Identify which cell holds the provided text, then report its [X, Y] central coordinate. 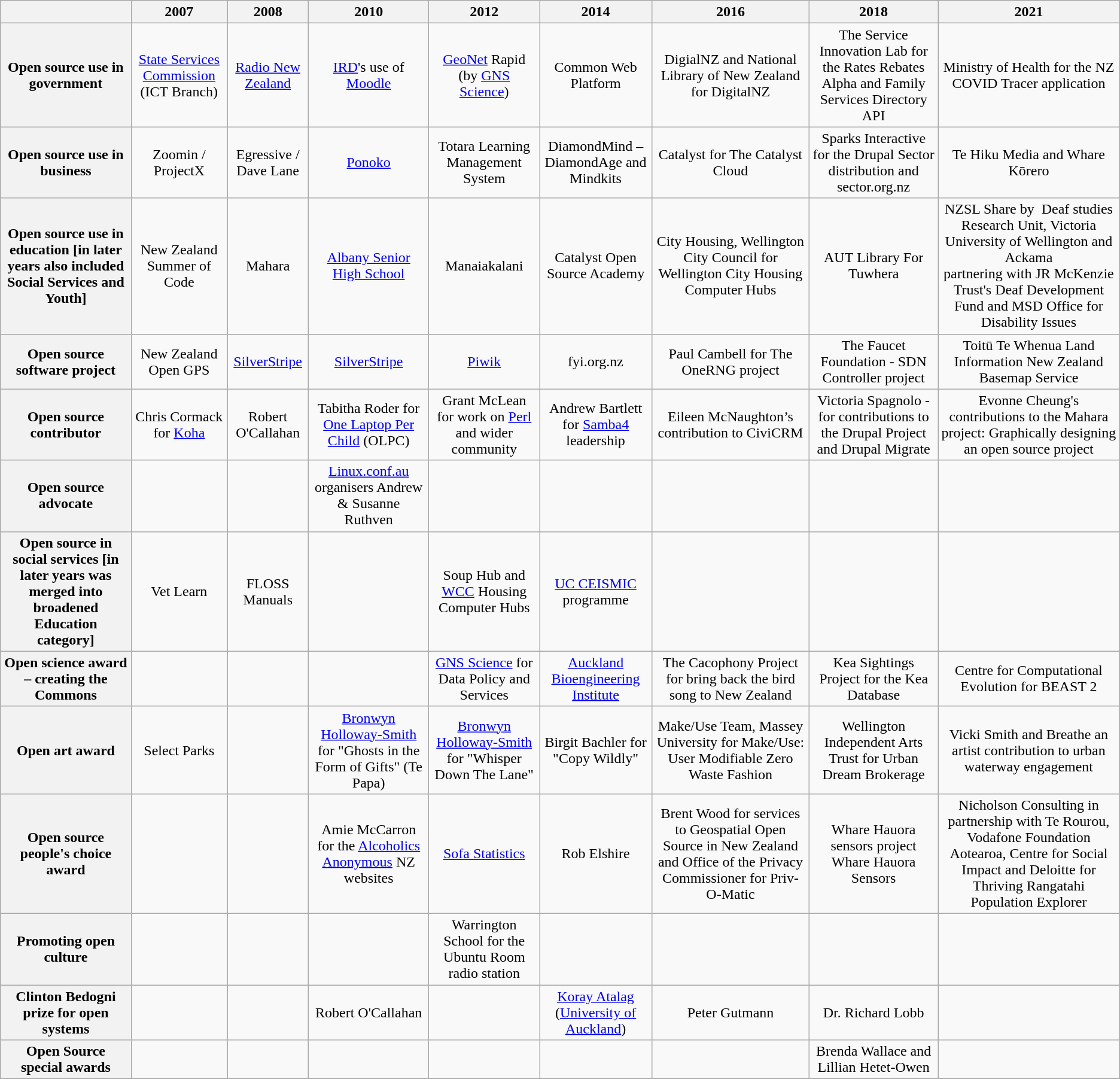
Brenda Wallace and Lillian Hetet-Owen [874, 1059]
Chris Cormack for Koha [179, 425]
2012 [485, 12]
Open science award – creating the Commons [66, 679]
Linux.conf.au organisers Andrew & Susanne Ruthven [369, 496]
Open source use in government [66, 75]
The Service Innovation Lab for the Rates Rebates Alpha and Family Services Directory API [874, 75]
Select Parks [179, 750]
Warrington School for the Ubuntu Room radio station [485, 949]
Wellington Independent Arts Trust for Urban Dream Brokerage [874, 750]
The Faucet Foundation - SDN Controller project [874, 361]
Grant McLean for work on Perl and wider community [485, 425]
DigialNZ and National Library of New Zealand for DigitalNZ [730, 75]
Ponoko [369, 163]
The Cacophony Project for bring back the bird song to New Zealand [730, 679]
City Housing, Wellington City Council for Wellington City Housing Computer Hubs [730, 266]
Catalyst Open Source Academy [596, 266]
Open art award [66, 750]
Open source advocate [66, 496]
Brent Wood for services to Geospatial Open Source in New Zealand and Office of the Privacy Commissioner for Priv-O-Matic [730, 853]
2010 [369, 12]
2007 [179, 12]
Manaiakalani [485, 266]
Birgit Bachler for "Copy Wildly" [596, 750]
Auckland Bioengineering Institute [596, 679]
Victoria Spagnolo - for contributions to the Drupal Project and Drupal Migrate [874, 425]
Open source people's choice award [66, 853]
New Zealand Summer of Code [179, 266]
Totara Learning Management System [485, 163]
Whare Hauora sensors project Whare Hauora Sensors [874, 853]
Open source use in business [66, 163]
Andrew Bartlett for Samba4 leadership [596, 425]
2021 [1029, 12]
Evonne Cheung's contributions to the Mahara project: Graphically designing an open source project [1029, 425]
Eileen McNaughton’s contribution to CiviCRM [730, 425]
2014 [596, 12]
Promoting open culture [66, 949]
State Services Commission (ICT Branch) [179, 75]
Koray Atalag (University of Auckland) [596, 1013]
2016 [730, 12]
2018 [874, 12]
Te Hiku Media and Whare Kōrero [1029, 163]
Bronwyn Holloway-Smith for "Whisper Down The Lane" [485, 750]
Albany Senior High School [369, 266]
UC CEISMIC programme [596, 591]
Sparks Interactive for the Drupal Sector distribution and sector.org.nz [874, 163]
Vicki Smith and Breathe an artist contribution to urban waterway engagement [1029, 750]
AUT Library For Tuwhera [874, 266]
Peter Gutmann [730, 1013]
Catalyst for The Catalyst Cloud [730, 163]
Bronwyn Holloway-Smith for "Ghosts in the Form of Gifts" (Te Papa) [369, 750]
2008 [268, 12]
Open source contributor [66, 425]
Egressive / Dave Lane [268, 163]
Common Web Platform [596, 75]
Open source use in education [in later years also included Social Services and Youth] [66, 266]
Dr. Richard Lobb [874, 1013]
Rob Elshire [596, 853]
Amie McCarron for the Alcoholics Anonymous NZ websites [369, 853]
DiamondMind – DiamondAge and Mindkits [596, 163]
Soup Hub and WCC Housing Computer Hubs [485, 591]
Open Source special awards [66, 1059]
Clinton Bedogni prize for open systems [66, 1013]
Ministry of Health for the NZ COVID Tracer application [1029, 75]
Piwik [485, 361]
IRD's use of Moodle [369, 75]
GeoNet Rapid (by GNS Science) [485, 75]
Paul Cambell for The OneRNG project [730, 361]
New Zealand Open GPS [179, 361]
Mahara [268, 266]
Zoomin / ProjectX [179, 163]
FLOSS Manuals [268, 591]
Kea Sightings Project for the Kea Database [874, 679]
Open source in social services [in later years was merged into broadened Education category] [66, 591]
fyi.org.nz [596, 361]
Centre for Computational Evolution for BEAST 2 [1029, 679]
Open source software project [66, 361]
GNS Science for Data Policy and Services [485, 679]
Radio New Zealand [268, 75]
Toitū Te Whenua Land Information New Zealand Basemap Service [1029, 361]
Tabitha Roder for One Laptop Per Child (OLPC) [369, 425]
Vet Learn [179, 591]
Make/Use Team, Massey University for Make/Use: User Modifiable Zero Waste Fashion [730, 750]
Sofa Statistics [485, 853]
